Pinpoint the cell where the given text exists, returning its [x, y] midpoint coordinate. 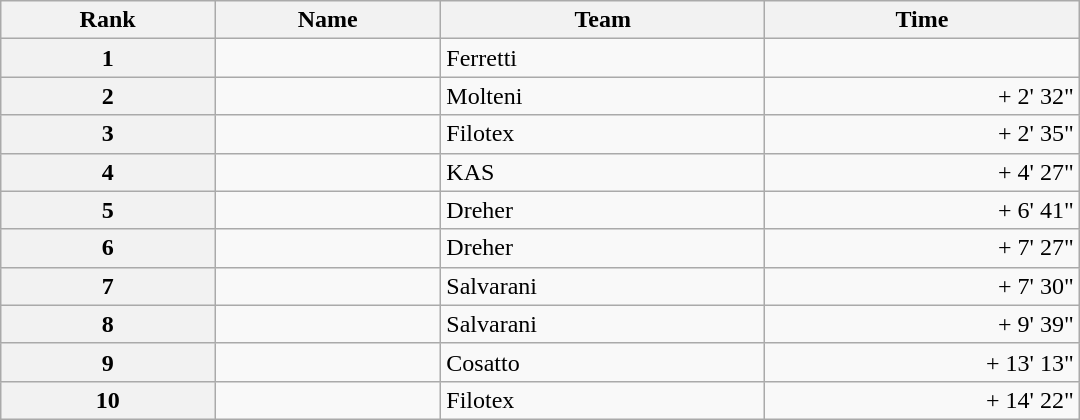
Rank [108, 20]
5 [108, 210]
+ 13' 13" [922, 362]
Team [603, 20]
1 [108, 58]
+ 9' 39" [922, 324]
3 [108, 134]
2 [108, 96]
10 [108, 400]
+ 14' 22" [922, 400]
4 [108, 172]
Name [327, 20]
+ 2' 35" [922, 134]
Ferretti [603, 58]
+ 2' 32" [922, 96]
+ 7' 30" [922, 286]
KAS [603, 172]
Cosatto [603, 362]
Time [922, 20]
+ 6' 41" [922, 210]
9 [108, 362]
+ 7' 27" [922, 248]
6 [108, 248]
+ 4' 27" [922, 172]
Molteni [603, 96]
8 [108, 324]
7 [108, 286]
